Return [X, Y] of the center of cell containing provided text 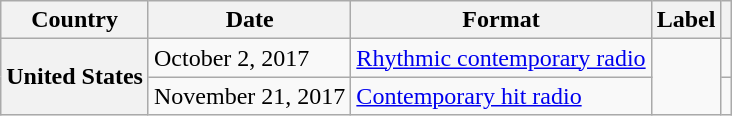
Country [75, 20]
Format [501, 20]
November 21, 2017 [249, 96]
United States [75, 77]
Contemporary hit radio [501, 96]
Date [249, 20]
Rhythmic contemporary radio [501, 58]
October 2, 2017 [249, 58]
Label [686, 20]
